Pinpoint the cell where the given text exists, returning its [x, y] midpoint coordinate. 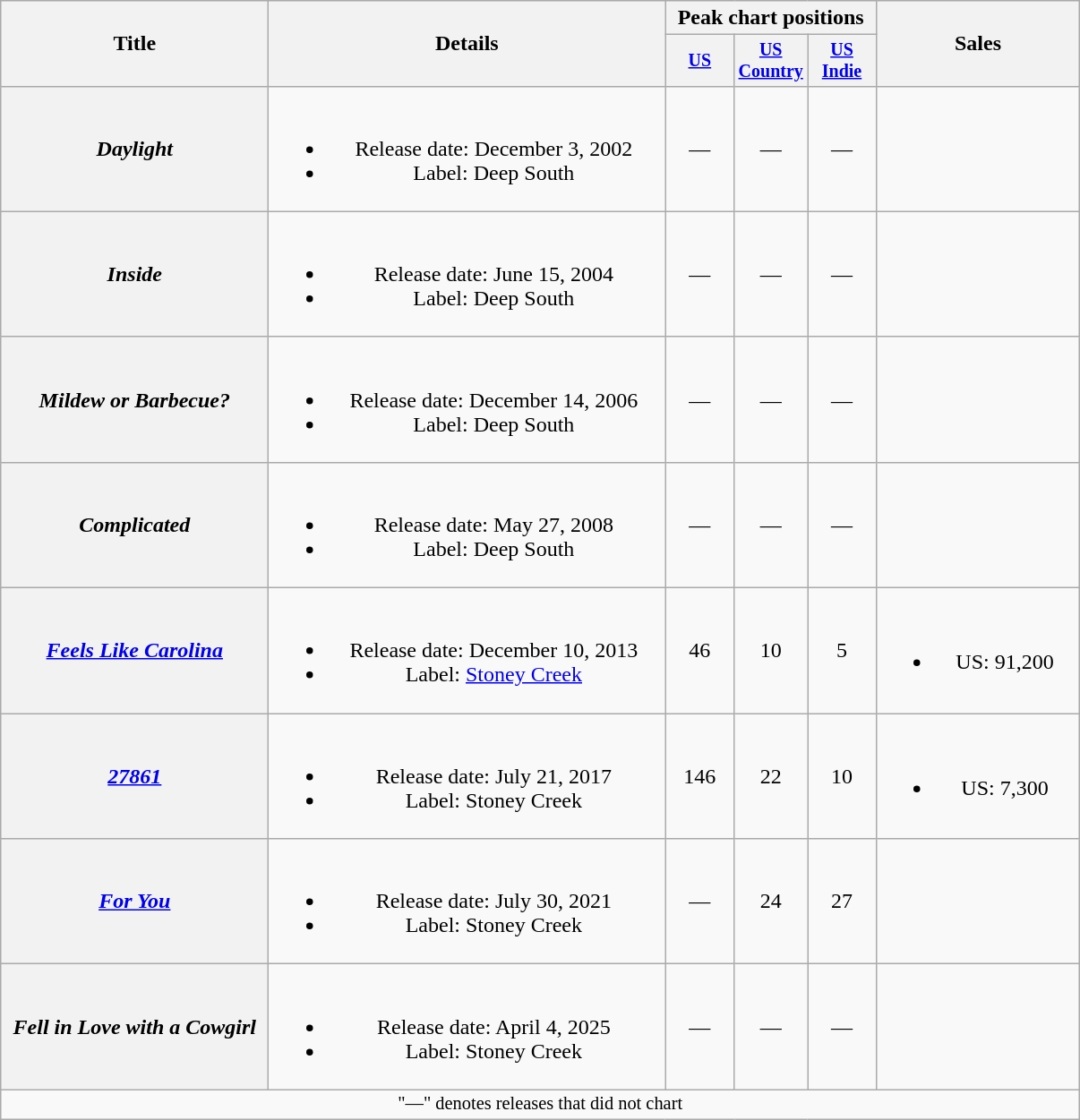
27 [842, 902]
Release date: December 3, 2002Label: Deep South [467, 149]
Inside [134, 274]
Release date: June 15, 2004Label: Deep South [467, 274]
Feels Like Carolina [134, 651]
Daylight [134, 149]
Mildew or Barbecue? [134, 399]
US Indie [842, 61]
24 [771, 902]
US [700, 61]
46 [700, 651]
146 [700, 776]
Release date: July 21, 2017Label: Stoney Creek [467, 776]
"—" denotes releases that did not chart [541, 1105]
Release date: July 30, 2021Label: Stoney Creek [467, 902]
Details [467, 44]
22 [771, 776]
US: 91,200 [978, 651]
Complicated [134, 525]
Sales [978, 44]
Release date: May 27, 2008Label: Deep South [467, 525]
For You [134, 902]
US Country [771, 61]
Release date: December 10, 2013Label: Stoney Creek [467, 651]
Title [134, 44]
Fell in Love with a Cowgirl [134, 1027]
Release date: April 4, 2025Label: Stoney Creek [467, 1027]
Peak chart positions [771, 18]
Release date: December 14, 2006Label: Deep South [467, 399]
27861 [134, 776]
US: 7,300 [978, 776]
5 [842, 651]
